Detect which cell encompasses the target text, then output its (x, y) center coordinate. 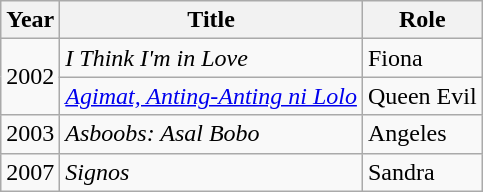
2003 (30, 134)
Sandra (422, 172)
Agimat, Anting-Anting ni Lolo (212, 96)
Fiona (422, 58)
Queen Evil (422, 96)
I Think I'm in Love (212, 58)
Angeles (422, 134)
Role (422, 20)
Year (30, 20)
Signos (212, 172)
Title (212, 20)
2007 (30, 172)
Asboobs: Asal Bobo (212, 134)
2002 (30, 77)
